Scan for the cell matching the given text and deliver its [x, y] coordinate at center. 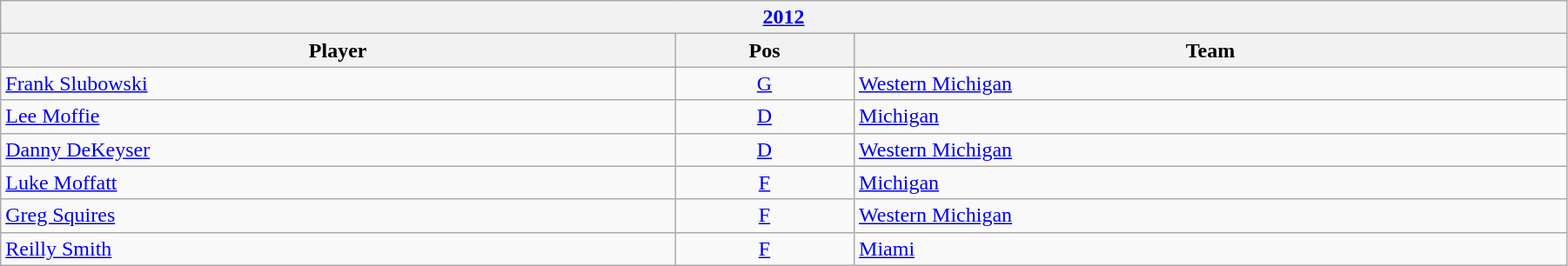
Luke Moffatt [338, 183]
G [765, 83]
Team [1211, 50]
Miami [1211, 249]
Lee Moffie [338, 116]
Frank Slubowski [338, 83]
2012 [784, 17]
Player [338, 50]
Greg Squires [338, 216]
Pos [765, 50]
Reilly Smith [338, 249]
Danny DeKeyser [338, 150]
